Return (x, y) of the center of cell containing provided text 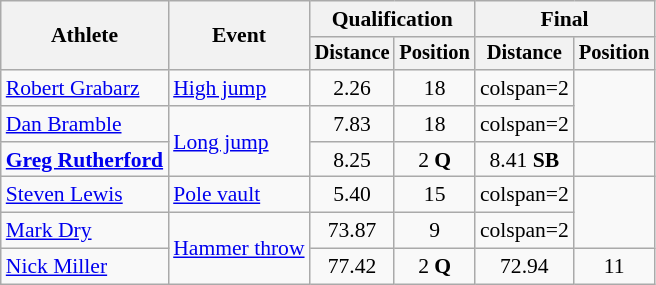
8.41 SB (524, 160)
Qualification (392, 19)
Dan Bramble (84, 124)
Robert Grabarz (84, 88)
15 (434, 195)
Steven Lewis (84, 195)
72.94 (524, 267)
8.25 (352, 160)
Hammer throw (238, 248)
5.40 (352, 195)
Greg Rutherford (84, 160)
High jump (238, 88)
Nick Miller (84, 267)
Mark Dry (84, 231)
Pole vault (238, 195)
7.83 (352, 124)
9 (434, 231)
Long jump (238, 142)
77.42 (352, 267)
Athlete (84, 36)
Event (238, 36)
Final (564, 19)
2.26 (352, 88)
73.87 (352, 231)
11 (614, 267)
